Identify which cell holds the provided text, then report its [X, Y] central coordinate. 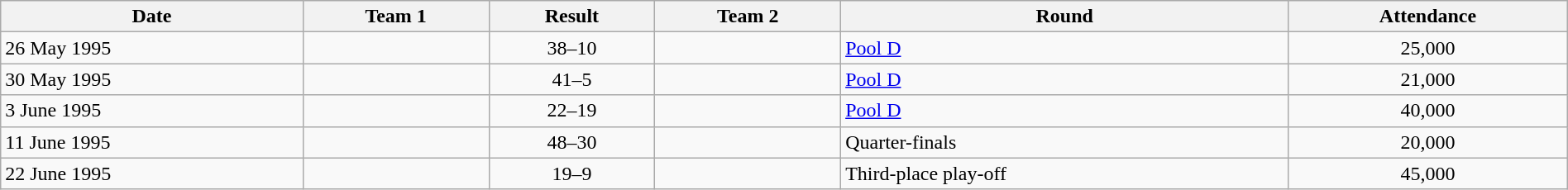
Result [572, 17]
Quarter-finals [1065, 142]
Team 2 [748, 17]
40,000 [1428, 111]
48–30 [572, 142]
26 May 1995 [152, 48]
21,000 [1428, 79]
11 June 1995 [152, 142]
25,000 [1428, 48]
20,000 [1428, 142]
30 May 1995 [152, 79]
Third-place play-off [1065, 173]
38–10 [572, 48]
Attendance [1428, 17]
19–9 [572, 173]
45,000 [1428, 173]
Round [1065, 17]
Date [152, 17]
Team 1 [395, 17]
22–19 [572, 111]
41–5 [572, 79]
22 June 1995 [152, 173]
3 June 1995 [152, 111]
